Return [X, Y] of the center of cell containing provided text 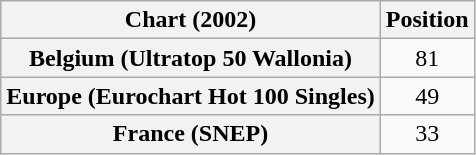
81 [427, 58]
Europe (Eurochart Hot 100 Singles) [191, 96]
Belgium (Ultratop 50 Wallonia) [191, 58]
33 [427, 134]
France (SNEP) [191, 134]
Chart (2002) [191, 20]
Position [427, 20]
49 [427, 96]
